For the text-containing cell, return its midpoint in (x, y) coordinate format. 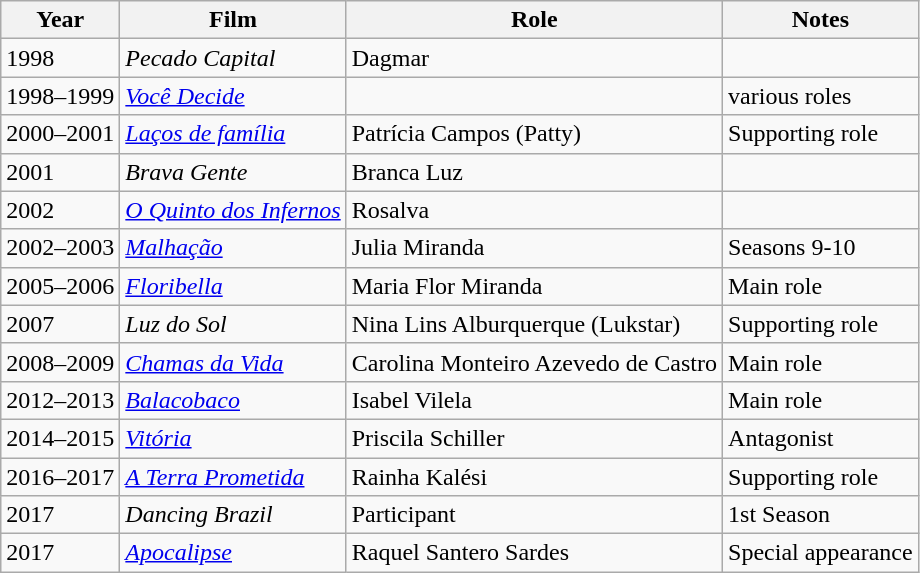
Apocalipse (233, 553)
Nina Lins Alburquerque (Lukstar) (534, 324)
O Quinto dos Infernos (233, 210)
1998–1999 (60, 96)
Branca Luz (534, 172)
Dagmar (534, 58)
Julia Miranda (534, 248)
Isabel Vilela (534, 400)
Malhação (233, 248)
Patrícia Campos (Patty) (534, 134)
2005–2006 (60, 286)
Laços de família (233, 134)
Carolina Monteiro Azevedo de Castro (534, 362)
2002 (60, 210)
2007 (60, 324)
Role (534, 20)
2008–2009 (60, 362)
2012–2013 (60, 400)
Raquel Santero Sardes (534, 553)
Maria Flor Miranda (534, 286)
Brava Gente (233, 172)
Antagonist (821, 438)
Dancing Brazil (233, 515)
Você Decide (233, 96)
Pecado Capital (233, 58)
Balacobaco (233, 400)
Floribella (233, 286)
Notes (821, 20)
Special appearance (821, 553)
1998 (60, 58)
2014–2015 (60, 438)
Seasons 9-10 (821, 248)
Film (233, 20)
Luz do Sol (233, 324)
Vitória (233, 438)
2001 (60, 172)
2002–2003 (60, 248)
2000–2001 (60, 134)
Year (60, 20)
Participant (534, 515)
1st Season (821, 515)
Priscila Schiller (534, 438)
2016–2017 (60, 477)
Rainha Kalési (534, 477)
A Terra Prometida (233, 477)
Chamas da Vida (233, 362)
various roles (821, 96)
Rosalva (534, 210)
